For the text-containing cell, return its midpoint in [X, Y] coordinate format. 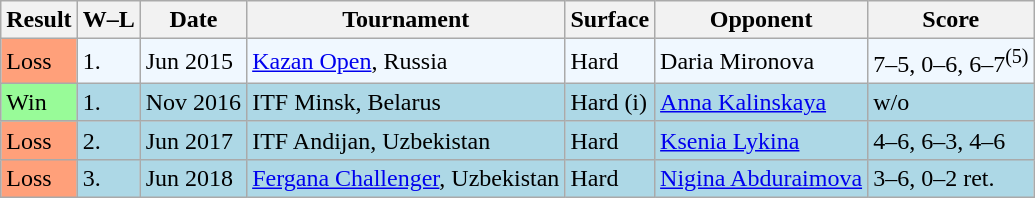
Daria Mironova [762, 62]
ITF Minsk, Belarus [406, 102]
Ksenia Lykina [762, 140]
ITF Andijan, Uzbekistan [406, 140]
Score [951, 20]
Anna Kalinskaya [762, 102]
4–6, 6–3, 4–6 [951, 140]
Surface [610, 20]
Tournament [406, 20]
3. [108, 178]
Date [193, 20]
Jun 2017 [193, 140]
7–5, 0–6, 6–7(5) [951, 62]
Fergana Challenger, Uzbekistan [406, 178]
Hard (i) [610, 102]
Opponent [762, 20]
Jun 2015 [193, 62]
w/o [951, 102]
Nigina Abduraimova [762, 178]
W–L [108, 20]
Result [39, 20]
3–6, 0–2 ret. [951, 178]
Jun 2018 [193, 178]
Nov 2016 [193, 102]
Kazan Open, Russia [406, 62]
Win [39, 102]
2. [108, 140]
